Output the (x, y) coordinate of the center of the cell containing the given text.  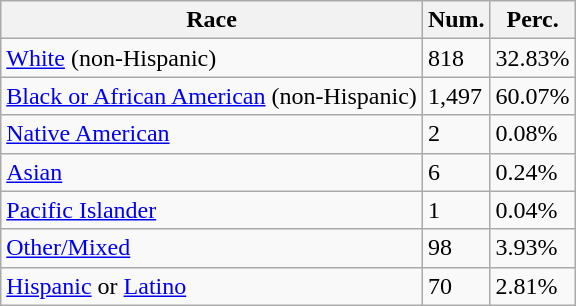
60.07% (532, 96)
Other/Mixed (212, 248)
Pacific Islander (212, 210)
0.08% (532, 134)
70 (456, 286)
6 (456, 172)
2 (456, 134)
Black or African American (non-Hispanic) (212, 96)
818 (456, 58)
Perc. (532, 20)
0.24% (532, 172)
White (non-Hispanic) (212, 58)
Num. (456, 20)
1,497 (456, 96)
98 (456, 248)
1 (456, 210)
Hispanic or Latino (212, 286)
Asian (212, 172)
3.93% (532, 248)
Race (212, 20)
Native American (212, 134)
32.83% (532, 58)
0.04% (532, 210)
2.81% (532, 286)
